Find where the given text appears and provide that cell's center as (x, y) coordinate. 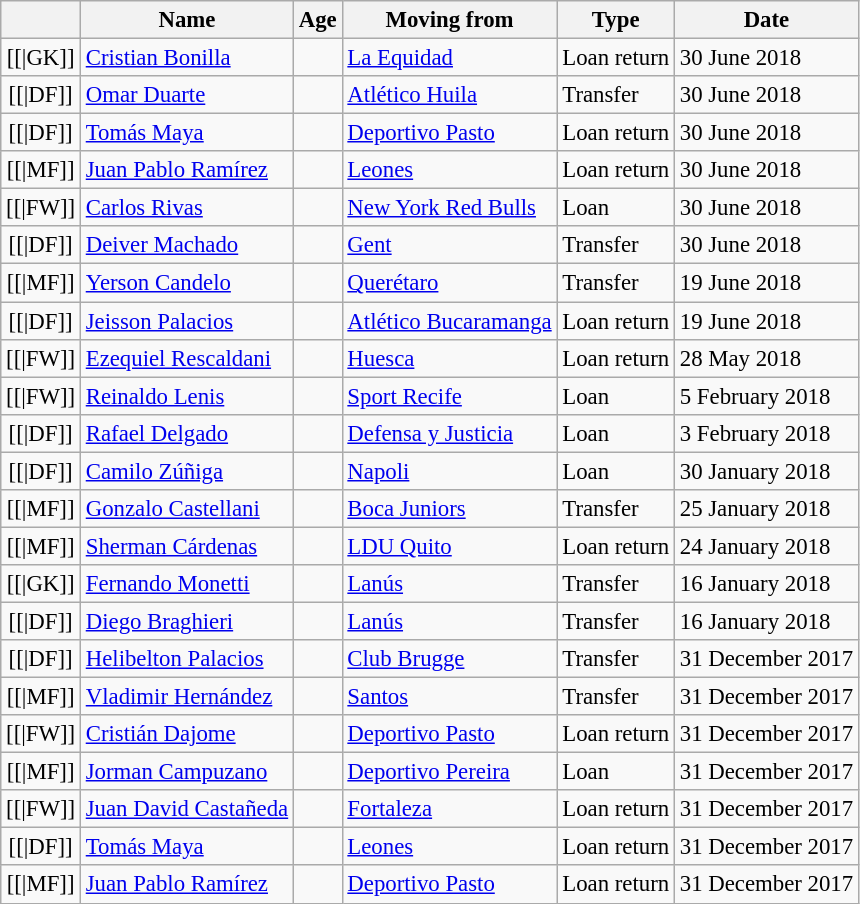
Sherman Cárdenas (186, 546)
Carlos Rivas (186, 208)
Name (186, 20)
Huesca (450, 358)
Vladimir Hernández (186, 697)
Deiver Machado (186, 245)
Gent (450, 245)
25 January 2018 (766, 509)
Cristian Bonilla (186, 58)
Yerson Candelo (186, 283)
3 February 2018 (766, 433)
LDU Quito (450, 546)
5 February 2018 (766, 396)
Diego Braghieri (186, 621)
New York Red Bulls (450, 208)
Ezequiel Rescaldani (186, 358)
Fortaleza (450, 809)
Juan David Castañeda (186, 809)
Cristián Dajome (186, 734)
30 January 2018 (766, 471)
Santos (450, 697)
Deportivo Pereira (450, 772)
Sport Recife (450, 396)
Omar Duarte (186, 95)
Atlético Huila (450, 95)
Camilo Zúñiga (186, 471)
Atlético Bucaramanga (450, 321)
Jeisson Palacios (186, 321)
La Equidad (450, 58)
Reinaldo Lenis (186, 396)
Gonzalo Castellani (186, 509)
Helibelton Palacios (186, 659)
Club Brugge (450, 659)
Fernando Monetti (186, 584)
Date (766, 20)
Napoli (450, 471)
28 May 2018 (766, 358)
Type (616, 20)
Boca Juniors (450, 509)
24 January 2018 (766, 546)
Rafael Delgado (186, 433)
Jorman Campuzano (186, 772)
Defensa y Justicia (450, 433)
Moving from (450, 20)
Querétaro (450, 283)
Age (318, 20)
